Locate the cell with the specified text and output its (x, y) center coordinate. 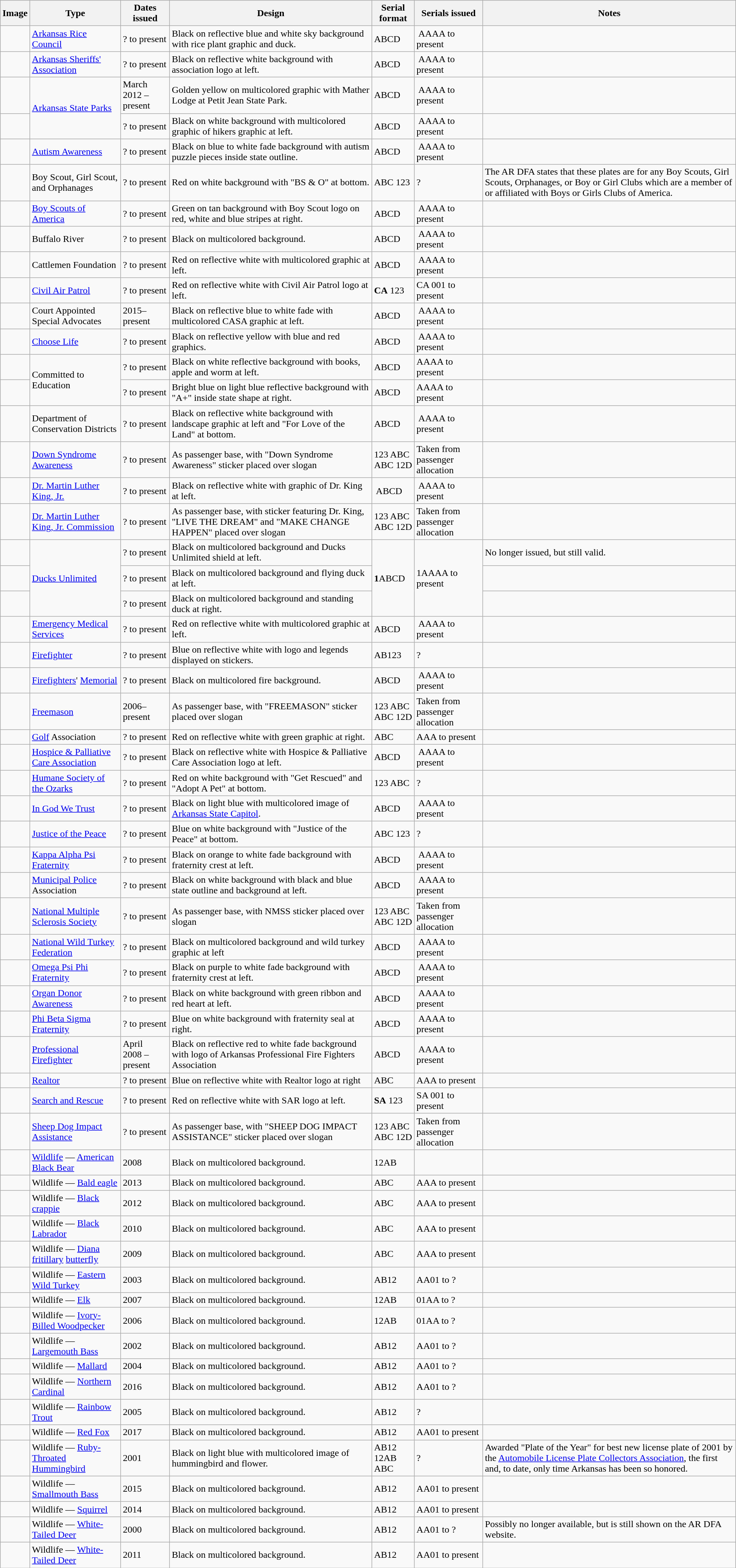
Black on multicolored background and Ducks Unlimited shield at left. (270, 552)
Type (75, 13)
Down Syndrome Awareness (75, 460)
Black on multicolored background and standing duck at right. (270, 603)
CA 001 to present (449, 290)
April 2008 – present (145, 1055)
As passenger base, with "Down Syndrome Awareness" sticker placed over slogan (270, 460)
Dr. Martin Luther King, Jr. Commission (75, 522)
Image (15, 13)
2014 (145, 1509)
Black on reflective yellow with blue and red graphics. (270, 341)
Sheep Dog Impact Assistance (75, 1131)
2006 (145, 1320)
Justice of the Peace (75, 834)
Court Appointed Special Advocates (75, 315)
Arkansas Sheriffs' Association (75, 65)
Arkansas Rice Council (75, 39)
Blue on white background with fraternity seal at right. (270, 1024)
Organ Donor Awareness (75, 998)
Notes (609, 13)
2003 (145, 1280)
Blue on reflective white with logo and legends displayed on stickers. (270, 655)
2001 (145, 1458)
Arkansas State Parks (75, 108)
2017 (145, 1432)
Red on white background with "Get Rescued" and "Adopt A Pet" at bottom. (270, 783)
Realtor (75, 1080)
March 2012 – present (145, 95)
2015–present (145, 315)
Autism Awareness (75, 152)
Professional Firefighter (75, 1055)
National Wild Turkey Federation (75, 947)
Wildlife — American Black Bear (75, 1162)
Black on multicolored background and flying duck at left. (270, 578)
2006–present (145, 711)
In God We Trust (75, 809)
1ABCD (393, 578)
2007 (145, 1300)
Black on reflective white with Hospice & Palliative Care Association logo at left. (270, 757)
Possibly no longer available, but is still shown on the AR DFA website. (609, 1529)
Wildlife — Red Fox (75, 1432)
2000 (145, 1529)
Black on reflective blue and white sky background with rice plant graphic and duck. (270, 39)
Wildlife — Mallard (75, 1366)
Design (270, 13)
Wildlife — Eastern Wild Turkey (75, 1280)
No longer issued, but still valid. (609, 552)
Emergency Medical Services (75, 629)
Wildlife — Smallmouth Bass (75, 1489)
Civil Air Patrol (75, 290)
123 ABC (393, 783)
Black on light blue with multicolored image of Arkansas State Capitol. (270, 809)
Dr. Martin Luther King, Jr. (75, 491)
Wildlife — Ruby-Throated Hummingbird (75, 1458)
Black on orange to white fade background with fraternity crest at left. (270, 860)
Golf Association (75, 737)
Boy Scout, Girl Scout, and Orphanages (75, 183)
Wildlife — Black Labrador (75, 1229)
Red on reflective white with SAR logo at left. (270, 1101)
CA 123 (393, 290)
Black on multicolored fire background. (270, 681)
National Multiple Sclerosis Society (75, 916)
Black on white reflective background with books, apple and worm at left. (270, 367)
As passenger base, with sticker featuring Dr. King, "LIVE THE DREAM" and "MAKE CHANGE HAPPEN" placed over slogan (270, 522)
AB1212AB ABC (393, 1458)
Dates issued (145, 13)
Wildlife — Bald eagle (75, 1182)
Wildlife — Rainbow Trout (75, 1412)
Wildlife — Northern Cardinal (75, 1386)
Wildlife — Elk (75, 1300)
Wildlife — Black crappie (75, 1203)
Phi Beta Sigma Fraternity (75, 1024)
Red on white background with "BS & O" at bottom. (270, 183)
Black on white background with black and blue state outline and background at left. (270, 885)
Search and Rescue (75, 1101)
2010 (145, 1229)
Black on light blue with multicolored image of hummingbird and flower. (270, 1458)
Freemason (75, 711)
Kappa Alpha Psi Fraternity (75, 860)
Red on reflective white with green graphic at right. (270, 737)
Red on reflective white with Civil Air Patrol logo at left. (270, 290)
As passenger base, with "FREEMASON" sticker placed over slogan (270, 711)
2013 (145, 1182)
Ducks Unlimited (75, 578)
Cattlemen Foundation (75, 264)
Choose Life (75, 341)
2011 (145, 1555)
Blue on white background with "Justice of the Peace" at bottom. (270, 834)
Green on tan background with Boy Scout logo on red, white and blue stripes at right. (270, 213)
Black on reflective white background with association logo at left. (270, 65)
Firefighters' Memorial (75, 681)
Wildlife — Squirrel (75, 1509)
2015 (145, 1489)
As passenger base, with NMSS sticker placed over slogan (270, 916)
Buffalo River (75, 239)
Black on purple to white fade background with fraternity crest at left. (270, 972)
Humane Society of the Ozarks (75, 783)
Serial format (393, 13)
AB123 (393, 655)
2002 (145, 1346)
Bright blue on light blue reflective background with "A+" inside state shape at right. (270, 393)
Firefighter (75, 655)
Committed to Education (75, 380)
Black on reflective blue to white fade with multicolored CASA graphic at left. (270, 315)
Wildlife — Diana fritillary butterfly (75, 1254)
As passenger base, with "SHEEP DOG IMPACT ASSISTANCE" sticker placed over slogan (270, 1131)
Black on white background with green ribbon and red heart at left. (270, 998)
2005 (145, 1412)
Black on reflective red to white fade background with logo of Arkansas Professional Fire Fighters Association (270, 1055)
Black on white background with multicolored graphic of hikers graphic at left. (270, 126)
Black on blue to white fade background with autism puzzle pieces inside state outline. (270, 152)
Wildlife — Ivory-Billed Woodpecker (75, 1320)
Municipal Police Association (75, 885)
2016 (145, 1386)
SA 123 (393, 1101)
Wildlife — Largemouth Bass (75, 1346)
2008 (145, 1162)
Blue on reflective white with Realtor logo at right (270, 1080)
Serials issued (449, 13)
1AAAA to present (449, 578)
Black on reflective white background with landscape graphic at left and "For Love of the Land" at bottom. (270, 424)
Black on multicolored background and wild turkey graphic at left (270, 947)
Hospice & Palliative Care Association (75, 757)
2004 (145, 1366)
2009 (145, 1254)
Omega Psi Phi Fraternity (75, 972)
Boy Scouts of America (75, 213)
Golden yellow on multicolored graphic with Mather Lodge at Petit Jean State Park. (270, 95)
Department of Conservation Districts (75, 424)
SA 001 to present (449, 1101)
2012 (145, 1203)
Black on reflective white with graphic of Dr. King at left. (270, 491)
